Extract the (X, Y) coordinate from the center of the cell holding the provided text.  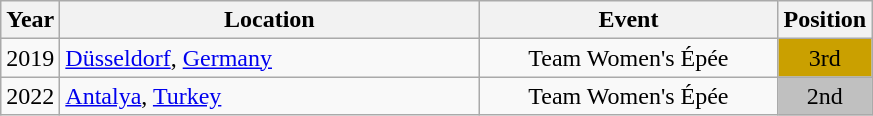
2022 (30, 96)
Event (628, 20)
Year (30, 20)
Position (825, 20)
Antalya, Turkey (270, 96)
2019 (30, 58)
3rd (825, 58)
Düsseldorf, Germany (270, 58)
2nd (825, 96)
Location (270, 20)
